Extract the (X, Y) coordinate from the center of the cell holding the provided text.  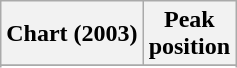
Peak position (189, 34)
Chart (2003) (72, 34)
